Return [x, y] of the center of cell containing provided text 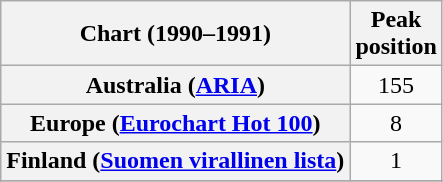
155 [396, 85]
Chart (1990–1991) [176, 34]
Finland (Suomen virallinen lista) [176, 161]
Peakposition [396, 34]
Europe (Eurochart Hot 100) [176, 123]
8 [396, 123]
1 [396, 161]
Australia (ARIA) [176, 85]
